Return [x, y] of the center of cell containing provided text 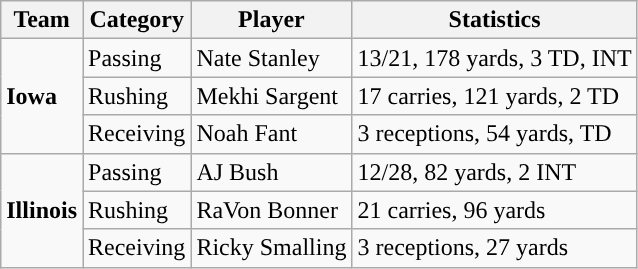
Statistics [494, 20]
3 receptions, 54 yards, TD [494, 134]
Ricky Smalling [272, 248]
Noah Fant [272, 134]
Player [272, 20]
17 carries, 121 yards, 2 TD [494, 96]
13/21, 178 yards, 3 TD, INT [494, 58]
Iowa [42, 96]
Team [42, 20]
Category [137, 20]
3 receptions, 27 yards [494, 248]
RaVon Bonner [272, 210]
Mekhi Sargent [272, 96]
21 carries, 96 yards [494, 210]
Nate Stanley [272, 58]
12/28, 82 yards, 2 INT [494, 172]
Illinois [42, 210]
AJ Bush [272, 172]
